Find where the given text appears and provide that cell's center as (X, Y) coordinate. 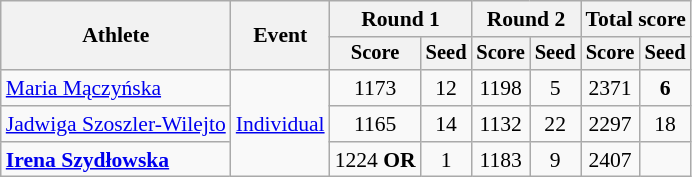
14 (446, 124)
Round 1 (401, 19)
6 (664, 88)
Jadwiga Szoszler-Wilejto (116, 124)
22 (556, 124)
2297 (610, 124)
1165 (376, 124)
Total score (636, 19)
Athlete (116, 36)
18 (664, 124)
Maria Mączyńska (116, 88)
12 (446, 88)
Round 2 (526, 19)
1173 (376, 88)
Individual (280, 124)
2371 (610, 88)
1132 (500, 124)
5 (556, 88)
Event (280, 36)
1198 (500, 88)
